Provide the (X, Y) coordinate of the cell's center where the given text is located.  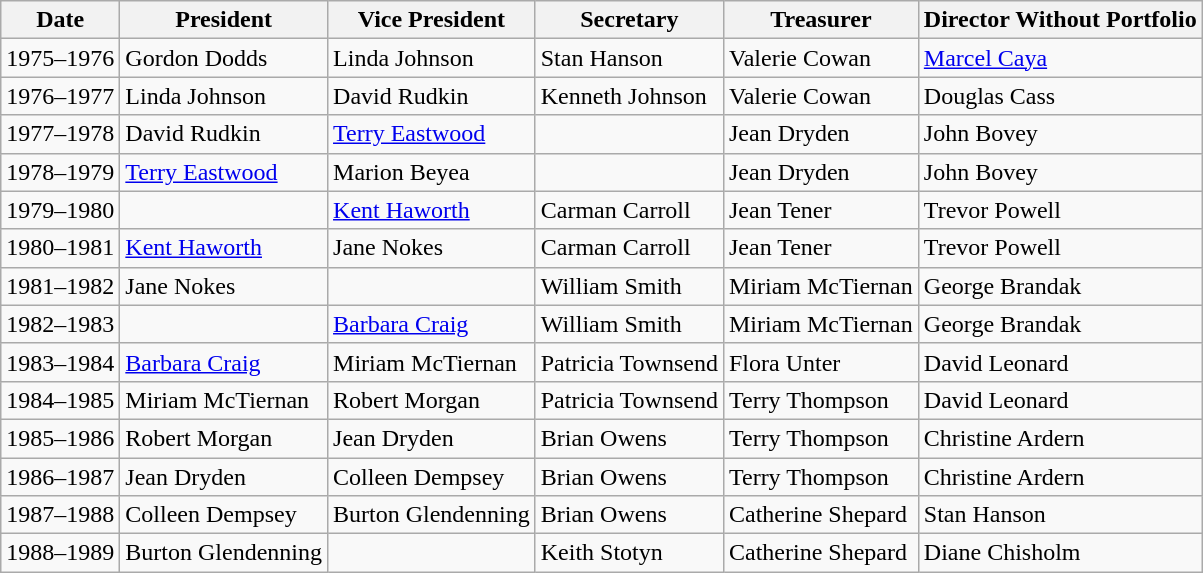
1976–1977 (60, 96)
Diane Chisholm (1060, 553)
1981–1982 (60, 286)
1977–1978 (60, 134)
1979–1980 (60, 210)
Douglas Cass (1060, 96)
1980–1981 (60, 248)
Flora Unter (820, 362)
Secretary (629, 20)
Kenneth Johnson (629, 96)
Marcel Caya (1060, 58)
1988–1989 (60, 553)
Director Without Portfolio (1060, 20)
Vice President (432, 20)
1984–1985 (60, 400)
1983–1984 (60, 362)
Marion Beyea (432, 172)
President (224, 20)
Keith Stotyn (629, 553)
Gordon Dodds (224, 58)
Date (60, 20)
1986–1987 (60, 477)
1982–1983 (60, 324)
Treasurer (820, 20)
1975–1976 (60, 58)
1987–1988 (60, 515)
1985–1986 (60, 438)
1978–1979 (60, 172)
